Determine the [x, y] coordinate at the center of the cell enclosing the given text.  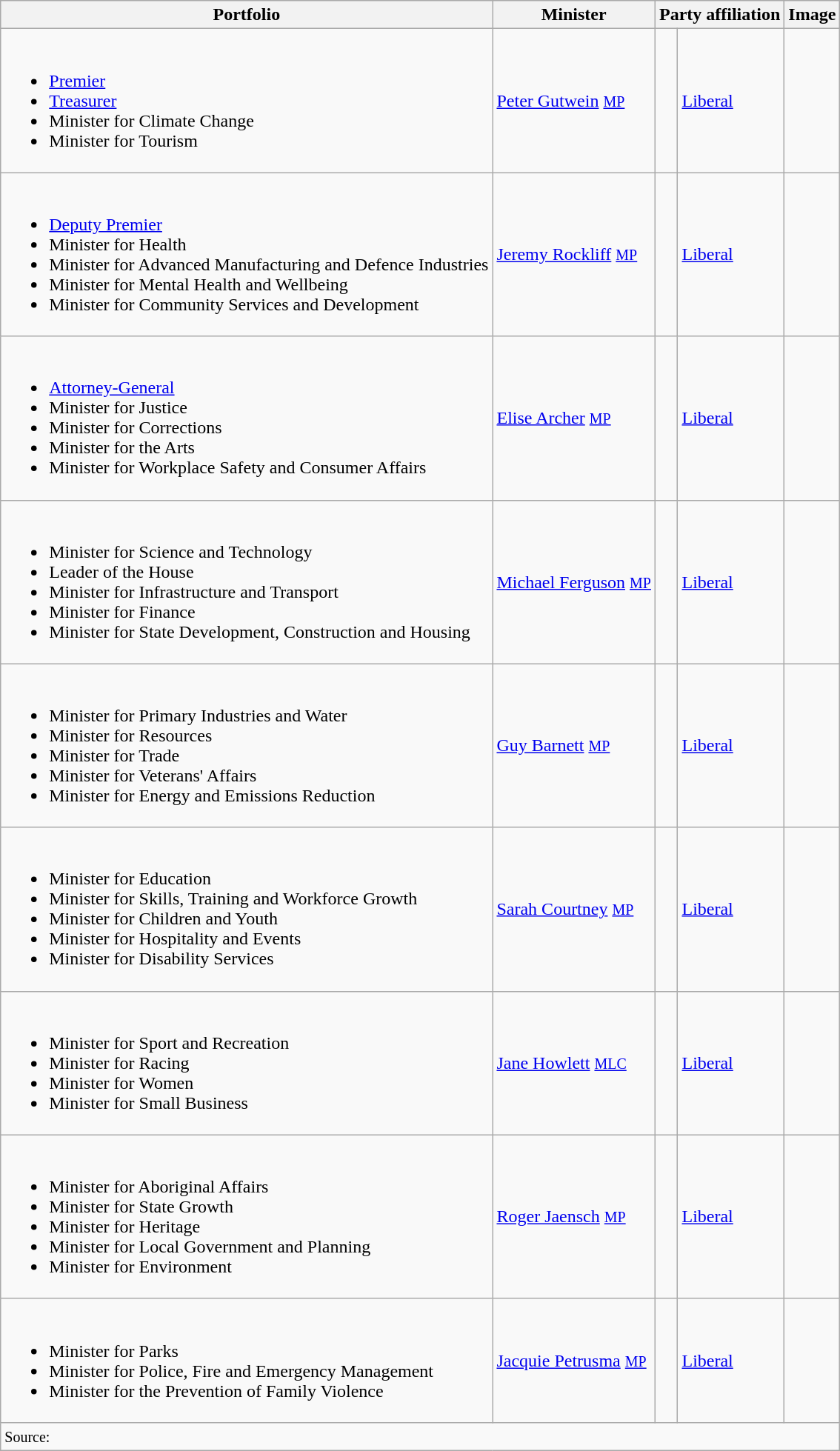
Guy Barnett MP [573, 745]
Image [812, 15]
Minister for ParksMinister for Police, Fire and Emergency ManagementMinister for the Prevention of Family Violence [247, 1360]
Minister [573, 15]
PremierTreasurerMinister for Climate ChangeMinister for Tourism [247, 101]
Portfolio [247, 15]
Michael Ferguson MP [573, 582]
Jane Howlett MLC [573, 1063]
Jeremy Rockliff MP [573, 255]
Minister for Sport and RecreationMinister for RacingMinister for WomenMinister for Small Business [247, 1063]
Jacquie Petrusma MP [573, 1360]
Elise Archer MP [573, 418]
Sarah Courtney MP [573, 910]
Minister for Aboriginal AffairsMinister for State GrowthMinister for HeritageMinister for Local Government and PlanningMinister for Environment [247, 1216]
Party affiliation [719, 15]
Roger Jaensch MP [573, 1216]
Peter Gutwein MP [573, 101]
Source: [421, 1436]
Attorney-GeneralMinister for JusticeMinister for CorrectionsMinister for the ArtsMinister for Workplace Safety and Consumer Affairs [247, 418]
